Search for the cell housing the specified text and yield its [X, Y] center coordinate. 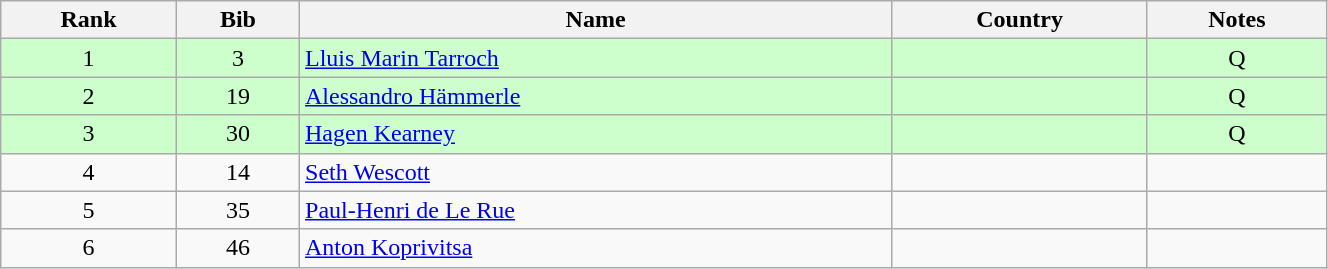
30 [238, 134]
Lluis Marin Tarroch [596, 58]
Anton Koprivitsa [596, 248]
14 [238, 172]
Name [596, 20]
Paul-Henri de Le Rue [596, 210]
Hagen Kearney [596, 134]
19 [238, 96]
Seth Wescott [596, 172]
Alessandro Hämmerle [596, 96]
Notes [1236, 20]
35 [238, 210]
6 [89, 248]
Country [1020, 20]
5 [89, 210]
Bib [238, 20]
Rank [89, 20]
4 [89, 172]
2 [89, 96]
46 [238, 248]
1 [89, 58]
